Return [x, y] of the center of cell containing provided text 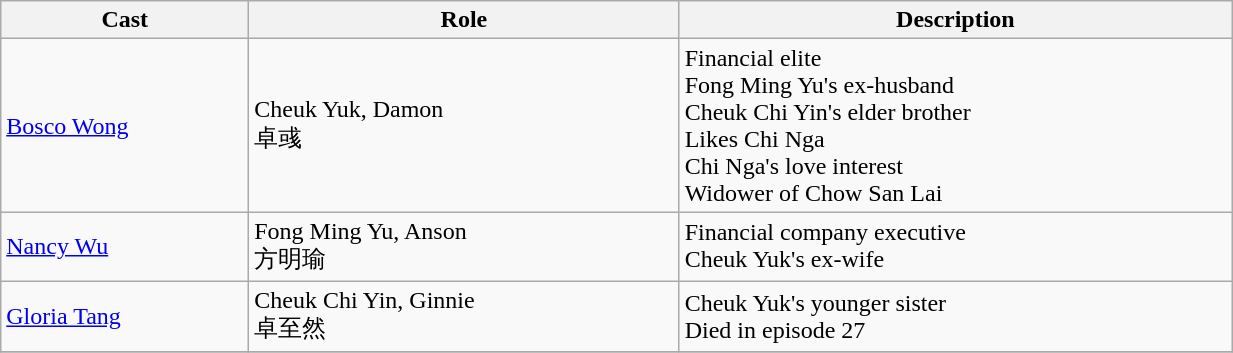
Gloria Tang [125, 316]
Cheuk Chi Yin, Ginnie卓至然 [464, 316]
Description [955, 20]
Bosco Wong [125, 126]
Financial eliteFong Ming Yu's ex-husbandCheuk Chi Yin's elder brotherLikes Chi NgaChi Nga's love interest Widower of Chow San Lai [955, 126]
Cast [125, 20]
Fong Ming Yu, Anson方明瑜 [464, 247]
Cheuk Yuk's younger sisterDied in episode 27 [955, 316]
Nancy Wu [125, 247]
Cheuk Yuk, Damon卓彧 [464, 126]
Financial company executiveCheuk Yuk's ex-wife [955, 247]
Role [464, 20]
